Return the [x, y] coordinate for the center point of the cell that contains the specified text.  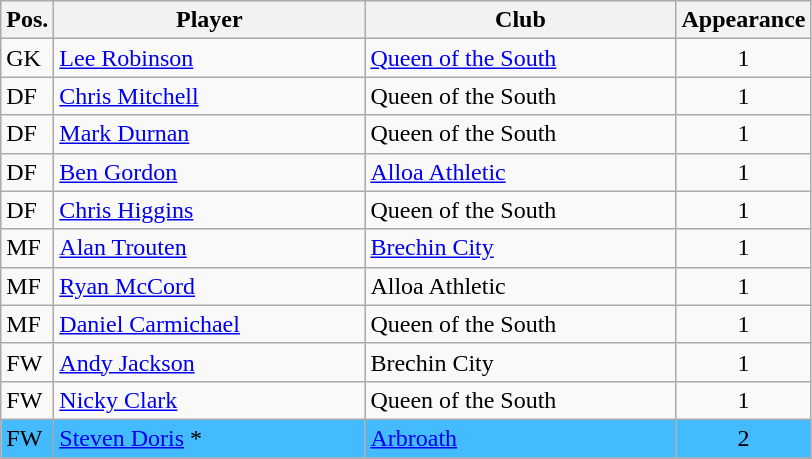
Club [520, 20]
Ben Gordon [210, 172]
Appearance [744, 20]
Andy Jackson [210, 362]
GK [28, 58]
Arbroath [520, 438]
Steven Doris * [210, 438]
Chris Mitchell [210, 96]
Chris Higgins [210, 210]
Player [210, 20]
Daniel Carmichael [210, 324]
Pos. [28, 20]
Ryan McCord [210, 286]
Lee Robinson [210, 58]
Alan Trouten [210, 248]
2 [744, 438]
Nicky Clark [210, 400]
Mark Durnan [210, 134]
